Provide the (X, Y) coordinate of the cell's center where the given text is located.  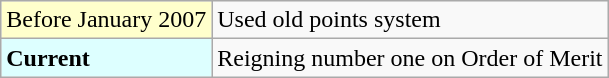
Current (106, 58)
Reigning number one on Order of Merit (410, 58)
Used old points system (410, 20)
Before January 2007 (106, 20)
